Detect which cell encompasses the target text, then output its (X, Y) center coordinate. 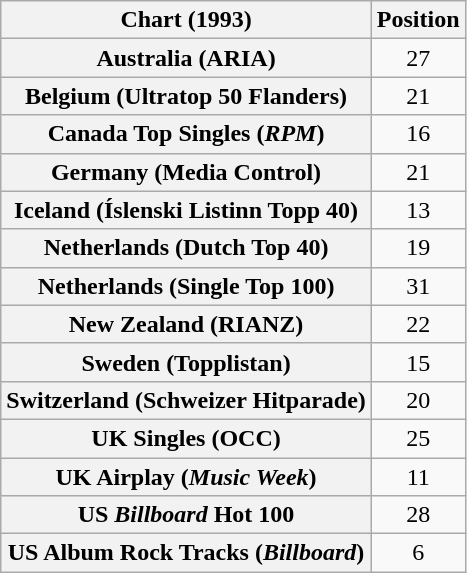
Germany (Media Control) (186, 172)
Chart (1993) (186, 20)
Belgium (Ultratop 50 Flanders) (186, 96)
Netherlands (Single Top 100) (186, 286)
15 (418, 362)
US Album Rock Tracks (Billboard) (186, 553)
Iceland (Íslenski Listinn Topp 40) (186, 210)
Australia (ARIA) (186, 58)
25 (418, 438)
Position (418, 20)
20 (418, 400)
UK Singles (OCC) (186, 438)
13 (418, 210)
New Zealand (RIANZ) (186, 324)
27 (418, 58)
6 (418, 553)
22 (418, 324)
11 (418, 477)
19 (418, 248)
16 (418, 134)
UK Airplay (Music Week) (186, 477)
Switzerland (Schweizer Hitparade) (186, 400)
Canada Top Singles (RPM) (186, 134)
US Billboard Hot 100 (186, 515)
Sweden (Topplistan) (186, 362)
31 (418, 286)
28 (418, 515)
Netherlands (Dutch Top 40) (186, 248)
